For the text-containing cell, return its midpoint in (x, y) coordinate format. 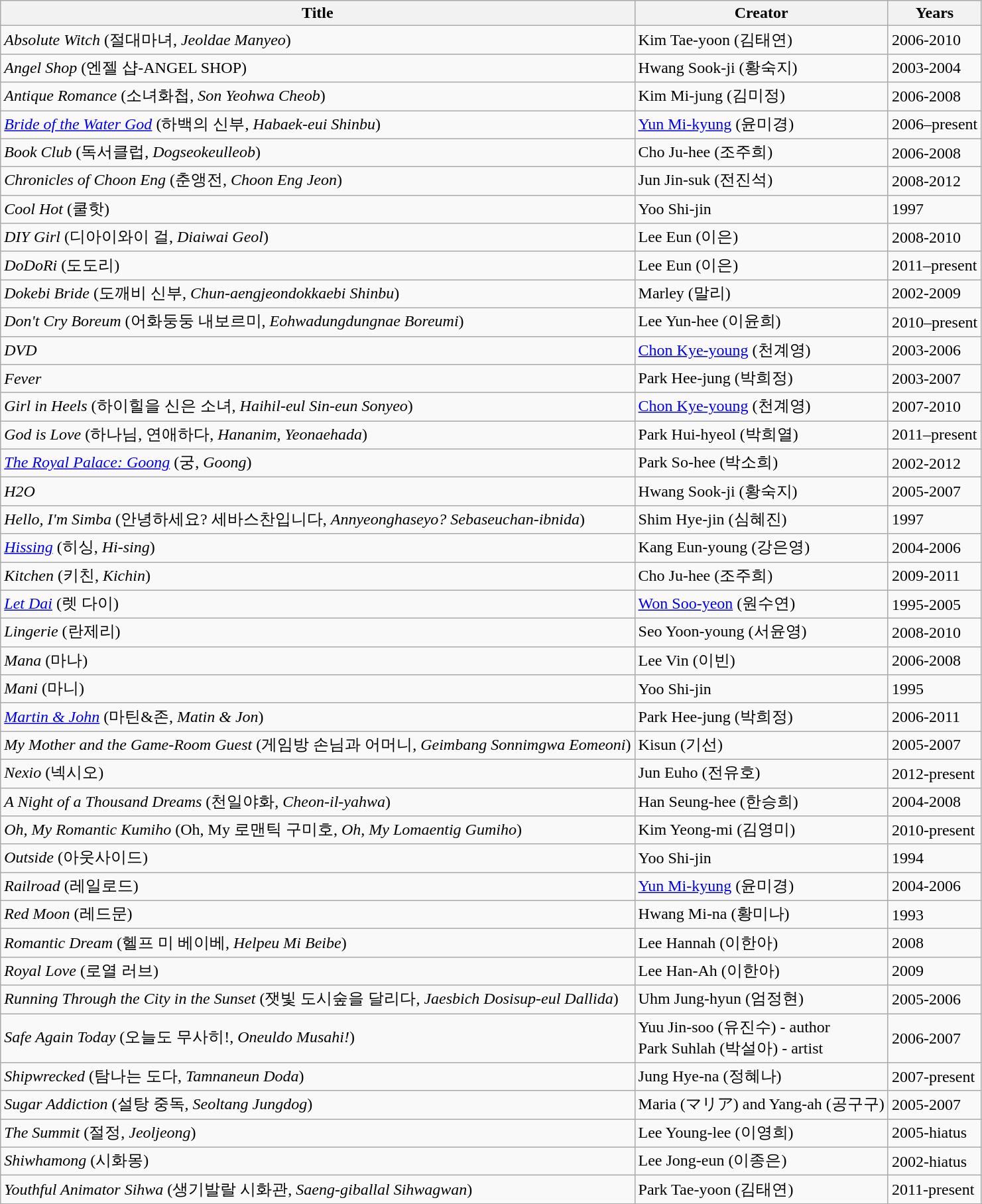
2004-2008 (934, 802)
Romantic Dream (헬프 미 베이베, Helpeu Mi Beibe) (318, 943)
Railroad (레일로드) (318, 887)
Running Through the City in the Sunset (잿빛 도시숲을 달리다, Jaesbich Dosisup-eul Dallida) (318, 1000)
Years (934, 13)
Kang Eun-young (강은영) (761, 548)
Girl in Heels (하이힐을 신은 소녀, Haihil-eul Sin-eun Sonyeo) (318, 407)
Lee Han-Ah (이한아) (761, 971)
Fever (318, 379)
2008-2012 (934, 182)
Angel Shop (엔젤 샵-ANGEL SHOP) (318, 68)
Title (318, 13)
2009 (934, 971)
2006–present (934, 125)
My Mother and the Game-Room Guest (게임방 손님과 어머니, Geimbang Sonnimgwa Eomeoni) (318, 745)
2005-2006 (934, 1000)
2008 (934, 943)
1993 (934, 915)
Chronicles of Choon Eng (춘앵전, Choon Eng Jeon) (318, 182)
Lingerie (란제리) (318, 632)
Safe Again Today (오늘도 무사히!, Oneuldo Musahi!) (318, 1038)
2002-2009 (934, 294)
Cool Hot (쿨핫) (318, 210)
2006-2010 (934, 40)
H2O (318, 492)
Lee Yun-hee (이윤희) (761, 322)
Seo Yoon-young (서윤영) (761, 632)
Kim Tae-yoon (김태연) (761, 40)
Bride of the Water God (하백의 신부, Habaek-eui Shinbu) (318, 125)
The Royal Palace: Goong (궁, Goong) (318, 463)
DIY Girl (디아이와이 걸, Diaiwai Geol) (318, 237)
1995-2005 (934, 605)
DoDoRi (도도리) (318, 265)
2010–present (934, 322)
Jung Hye-na (정혜나) (761, 1077)
2005-hiatus (934, 1134)
Hello, I'm Simba (안녕하세요? 세바스찬입니다, Annyeonghaseyo? Sebaseuchan-ibnida) (318, 520)
2010-present (934, 830)
Antique Romance (소녀화첩, Son Yeohwa Cheob) (318, 97)
Oh, My Romantic Kumiho (Oh, My 로맨틱 구미호, Oh, My Lomaentig Gumiho) (318, 830)
2009-2011 (934, 577)
1995 (934, 690)
Shim Hye-jin (심혜진) (761, 520)
Marley (말리) (761, 294)
Won Soo-yeon (원수연) (761, 605)
God is Love (하나님, 연애하다, Hananim, Yeonaehada) (318, 435)
Yuu Jin-soo (유진수) - author Park Suhlah (박설아) - artist (761, 1038)
Shiwhamong (시화몽) (318, 1162)
Kim Mi-jung (김미정) (761, 97)
2003-2004 (934, 68)
Mana (마나) (318, 660)
Park Hui-hyeol (박희열) (761, 435)
2002-hiatus (934, 1162)
Jun Euho (전유호) (761, 773)
Maria (マリア) and Yang-ah (공구구) (761, 1105)
2002-2012 (934, 463)
Lee Hannah (이한아) (761, 943)
2007-present (934, 1077)
2003-2006 (934, 350)
Lee Jong-eun (이종은) (761, 1162)
Sugar Addiction (설탕 중독, Seoltang Jungdog) (318, 1105)
Shipwrecked (탐나는 도다, Tamnaneun Doda) (318, 1077)
Absolute Witch (절대마녀, Jeoldae Manyeo) (318, 40)
2012-present (934, 773)
Hissing (히싱, Hi-sing) (318, 548)
Don't Cry Boreum (어화둥둥 내보르미, Eohwadungdungnae Boreumi) (318, 322)
2006-2011 (934, 717)
2007-2010 (934, 407)
Let Dai (렛 다이) (318, 605)
A Night of a Thousand Dreams (천일야화, Cheon-il-yahwa) (318, 802)
Kisun (기선) (761, 745)
Han Seung-hee (한승희) (761, 802)
Lee Young-lee (이영희) (761, 1134)
Dokebi Bride (도깨비 신부, Chun-aengjeondokkaebi Shinbu) (318, 294)
Royal Love (로열 러브) (318, 971)
Red Moon (레드문) (318, 915)
Nexio (넥시오) (318, 773)
Uhm Jung-hyun (엄정현) (761, 1000)
2006-2007 (934, 1038)
Park Tae-yoon (김태연) (761, 1189)
The Summit (절정, Jeoljeong) (318, 1134)
Martin & John (마틴&존, Matin & Jon) (318, 717)
1994 (934, 858)
2011-present (934, 1189)
Kitchen (키친, Kichin) (318, 577)
Youthful Animator Sihwa (생기발랄 시화관, Saeng-giballal Sihwagwan) (318, 1189)
Hwang Mi-na (황미나) (761, 915)
Creator (761, 13)
2003-2007 (934, 379)
Kim Yeong-mi (김영미) (761, 830)
Park So-hee (박소희) (761, 463)
Book Club (독서클럽, Dogseokeulleob) (318, 152)
Outside (아웃사이드) (318, 858)
Jun Jin-suk (전진석) (761, 182)
DVD (318, 350)
Lee Vin (이빈) (761, 660)
Mani (마니) (318, 690)
